Find where the given text appears and provide that cell's center as (x, y) coordinate. 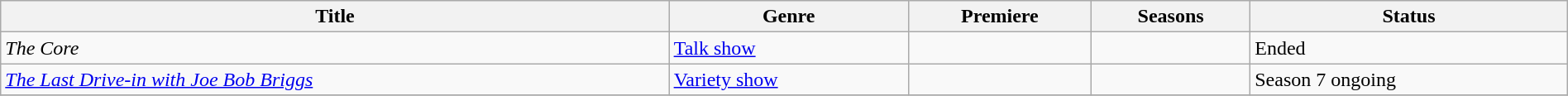
Variety show (789, 79)
The Core (335, 48)
Genre (789, 17)
Ended (1409, 48)
Season 7 ongoing (1409, 79)
Title (335, 17)
Talk show (789, 48)
Seasons (1170, 17)
Premiere (999, 17)
Status (1409, 17)
The Last Drive-in with Joe Bob Briggs (335, 79)
